From the cell containing the given text, extract its center point as [X, Y] coordinate. 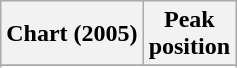
Chart (2005) [72, 34]
Peakposition [189, 34]
